Determine the (X, Y) coordinate at the center of the cell enclosing the given text.  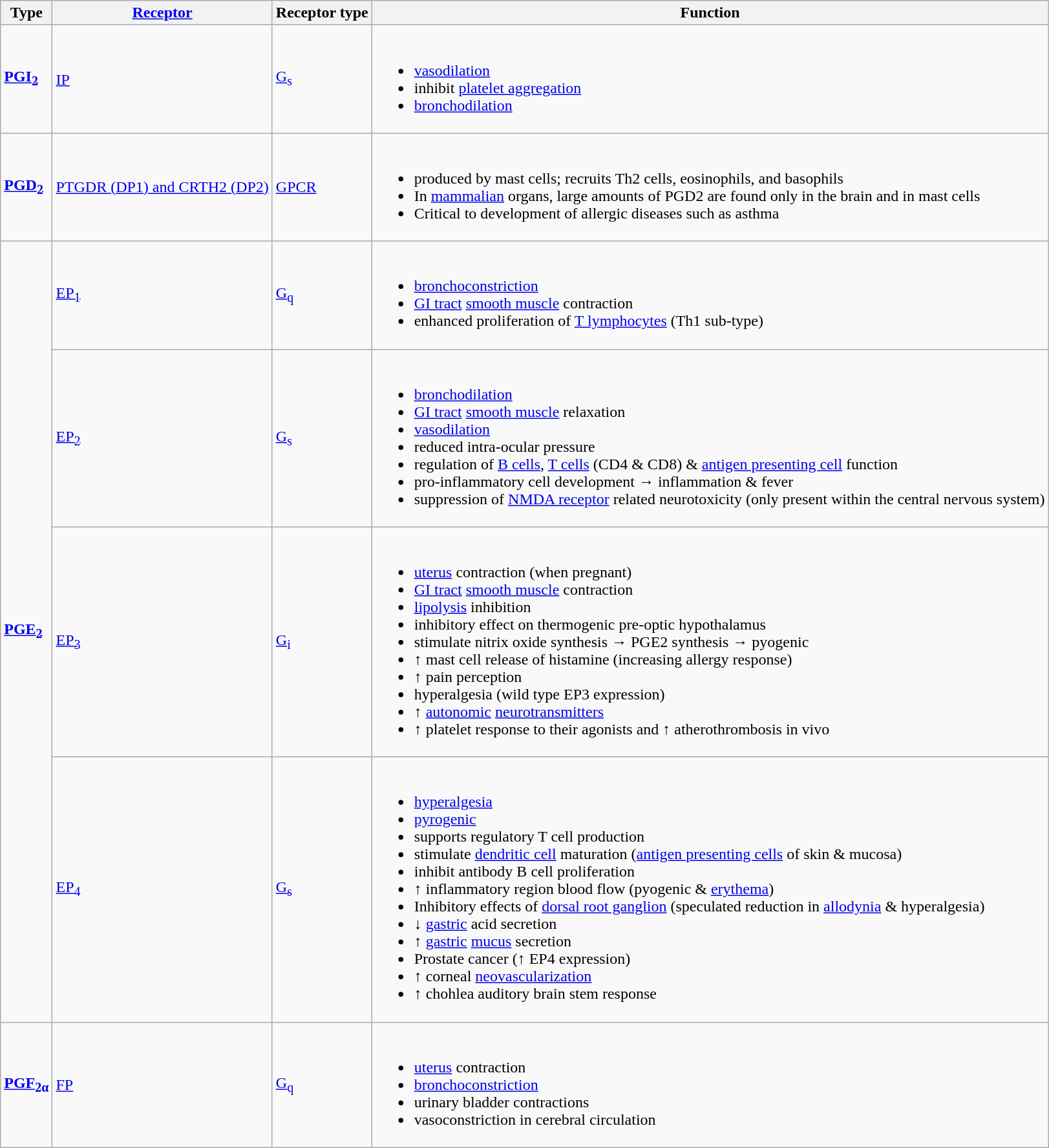
EP3 (162, 642)
PGI2 (26, 79)
PGD2 (26, 187)
Gi (322, 642)
PGF2α (26, 1085)
vasodilationinhibit platelet aggregationbronchodilation (710, 79)
EP2 (162, 438)
Receptor (162, 13)
PTGDR (DP1) and CRTH2 (DP2) (162, 187)
Receptor type (322, 13)
GPCR (322, 187)
uterus contractionbronchoconstrictionurinary bladder contractionsvasoconstriction in cerebral circulation (710, 1085)
Function (710, 13)
PGE2 (26, 632)
EP4 (162, 889)
FP (162, 1085)
IP (162, 79)
bronchoconstrictionGI tract smooth muscle contractionenhanced proliferation of T lymphocytes (Th1 sub-type) (710, 295)
Type (26, 13)
EP1 (162, 295)
